For the text-containing cell, return its midpoint in [X, Y] coordinate format. 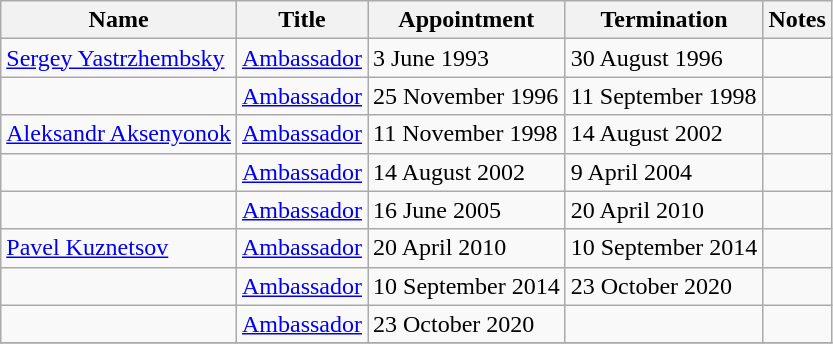
Title [302, 20]
Pavel Kuznetsov [119, 248]
Name [119, 20]
Appointment [467, 20]
16 June 2005 [467, 210]
9 April 2004 [664, 172]
30 August 1996 [664, 58]
11 November 1998 [467, 134]
Aleksandr Aksenyonok [119, 134]
3 June 1993 [467, 58]
Notes [797, 20]
25 November 1996 [467, 96]
Sergey Yastrzhembsky [119, 58]
Termination [664, 20]
11 September 1998 [664, 96]
